Return (X, Y) of the center of cell containing provided text 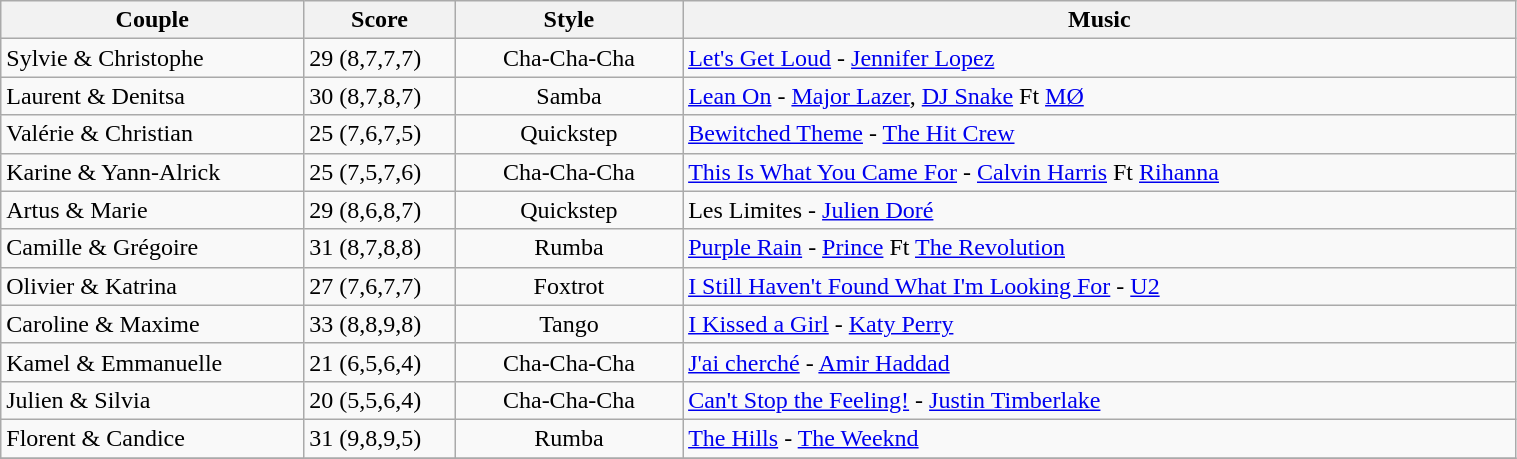
25 (7,5,7,6) (380, 172)
The Hills - The Weeknd (1100, 438)
Can't Stop the Feeling! - Justin Timberlake (1100, 400)
Valérie & Christian (152, 134)
Sylvie & Christophe (152, 58)
Julien & Silvia (152, 400)
Caroline & Maxime (152, 324)
J'ai cherché - Amir Haddad (1100, 362)
Lean On - Major Lazer, DJ Snake Ft MØ (1100, 96)
Olivier & Katrina (152, 286)
Purple Rain - Prince Ft The Revolution (1100, 248)
Florent & Candice (152, 438)
25 (7,6,7,5) (380, 134)
Foxtrot (568, 286)
21 (6,5,6,4) (380, 362)
Bewitched Theme - The Hit Crew (1100, 134)
30 (8,7,8,7) (380, 96)
Samba (568, 96)
Tango (568, 324)
I Kissed a Girl - Katy Perry (1100, 324)
27 (7,6,7,7) (380, 286)
Music (1100, 20)
31 (9,8,9,5) (380, 438)
Let's Get Loud - Jennifer Lopez (1100, 58)
29 (8,7,7,7) (380, 58)
33 (8,8,9,8) (380, 324)
Couple (152, 20)
Style (568, 20)
Camille & Grégoire (152, 248)
Karine & Yann-Alrick (152, 172)
Artus & Marie (152, 210)
20 (5,5,6,4) (380, 400)
This Is What You Came For - Calvin Harris Ft Rihanna (1100, 172)
31 (8,7,8,8) (380, 248)
Les Limites - Julien Doré (1100, 210)
Kamel & Emmanuelle (152, 362)
Score (380, 20)
I Still Haven't Found What I'm Looking For - U2 (1100, 286)
29 (8,6,8,7) (380, 210)
Laurent & Denitsa (152, 96)
